Locate the cell with the specified text and output its [x, y] center coordinate. 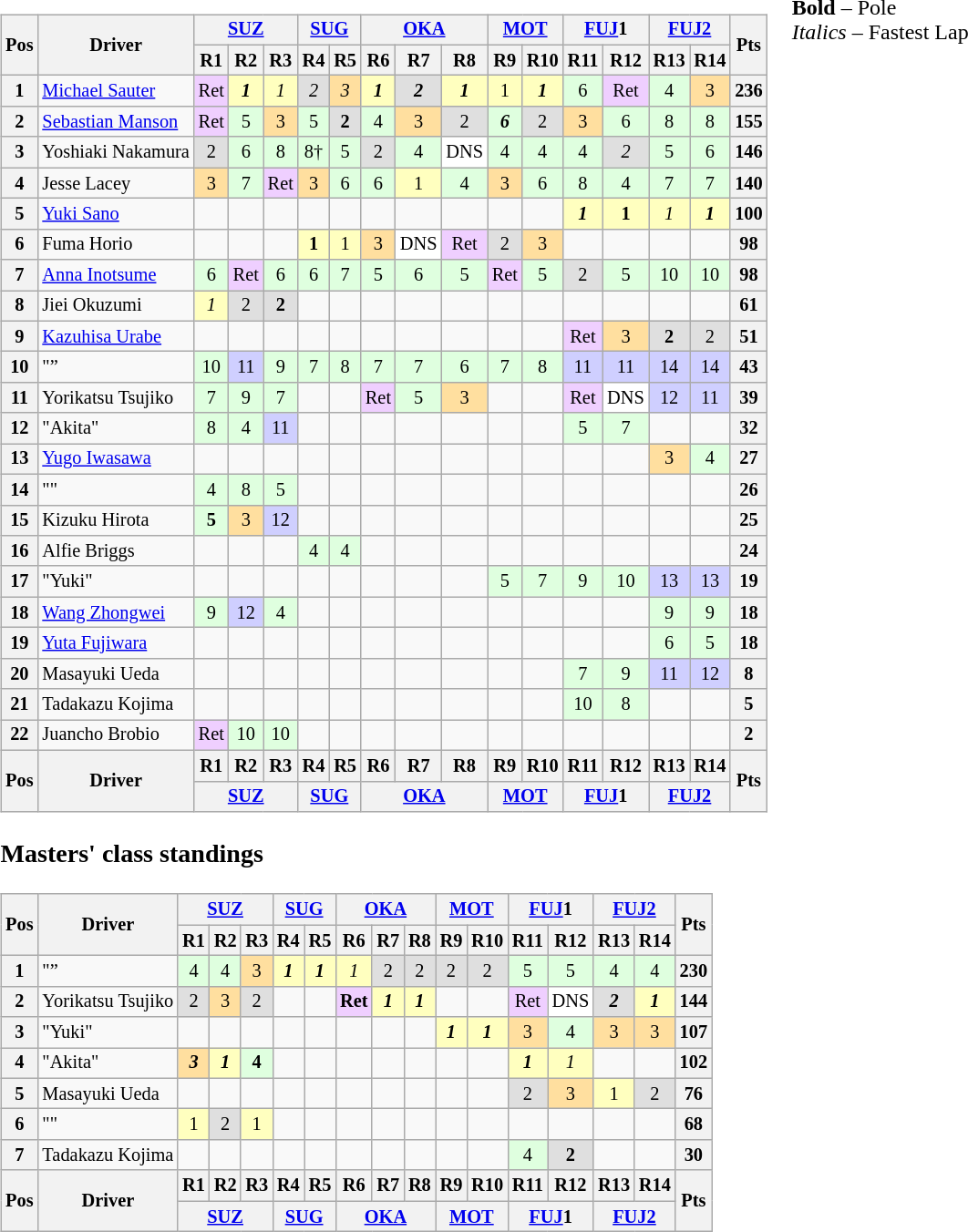
76 [694, 1093]
Yuta Fujiwara [115, 643]
22 [19, 735]
Alfie Briggs [115, 551]
43 [748, 367]
155 [748, 122]
100 [748, 214]
39 [748, 398]
Yoshiaki Nakamura [115, 152]
Yugo Iwasawa [115, 459]
Wang Zhongwei [115, 612]
146 [748, 152]
Kizuku Hirota [115, 520]
230 [694, 971]
30 [694, 1155]
8† [314, 152]
32 [748, 428]
21 [19, 704]
27 [748, 459]
Sebastian Manson [115, 122]
Kazuhisa Urabe [115, 336]
102 [694, 1063]
51 [748, 336]
15 [19, 520]
236 [748, 91]
Fuma Horio [115, 244]
25 [748, 520]
Juancho Brobio [115, 735]
Jesse Lacey [115, 183]
16 [19, 551]
144 [694, 1001]
Anna Inotsume [115, 275]
17 [19, 581]
24 [748, 551]
26 [748, 489]
Jiei Okuzumi [115, 306]
20 [19, 673]
Michael Sauter [115, 91]
68 [694, 1124]
61 [748, 306]
107 [694, 1032]
140 [748, 183]
Yuki Sano [115, 214]
